Extract the (X, Y) coordinate from the center of the cell holding the provided text.  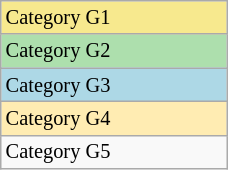
Category G3 (114, 85)
Category G1 (114, 17)
Category G5 (114, 152)
Category G2 (114, 51)
Category G4 (114, 118)
